Find where the given text appears and provide that cell's center as [x, y] coordinate. 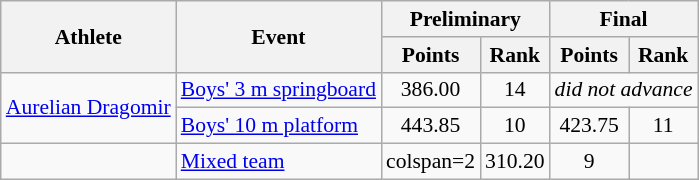
386.00 [430, 90]
Final [624, 19]
Preliminary [466, 19]
9 [590, 162]
Boys' 3 m springboard [278, 90]
11 [664, 126]
Event [278, 36]
423.75 [590, 126]
14 [514, 90]
310.20 [514, 162]
Athlete [88, 36]
Boys' 10 m platform [278, 126]
443.85 [430, 126]
Aurelian Dragomir [88, 108]
Mixed team [278, 162]
10 [514, 126]
colspan=2 [430, 162]
did not advance [624, 90]
